Search for the cell housing the specified text and yield its [X, Y] center coordinate. 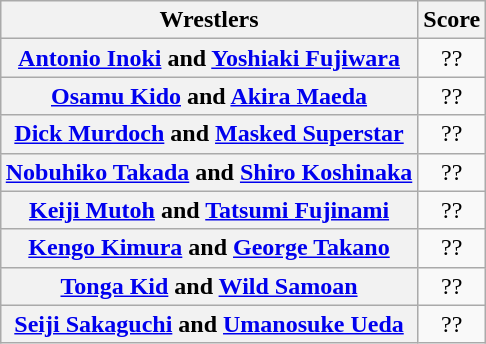
Tonga Kid and Wild Samoan [209, 286]
Seiji Sakaguchi and Umanosuke Ueda [209, 324]
Keiji Mutoh and Tatsumi Fujinami [209, 210]
Nobuhiko Takada and Shiro Koshinaka [209, 172]
Dick Murdoch and Masked Superstar [209, 134]
Kengo Kimura and George Takano [209, 248]
Wrestlers [209, 20]
Score [452, 20]
Osamu Kido and Akira Maeda [209, 96]
Antonio Inoki and Yoshiaki Fujiwara [209, 58]
